For the text-containing cell, return its midpoint in [X, Y] coordinate format. 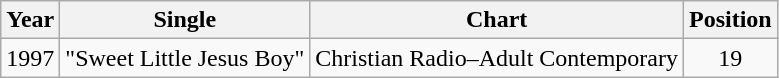
19 [730, 58]
Year [30, 20]
"Sweet Little Jesus Boy" [185, 58]
Christian Radio–Adult Contemporary [497, 58]
Single [185, 20]
Position [730, 20]
Chart [497, 20]
1997 [30, 58]
